Locate the cell with the specified text and output its [x, y] center coordinate. 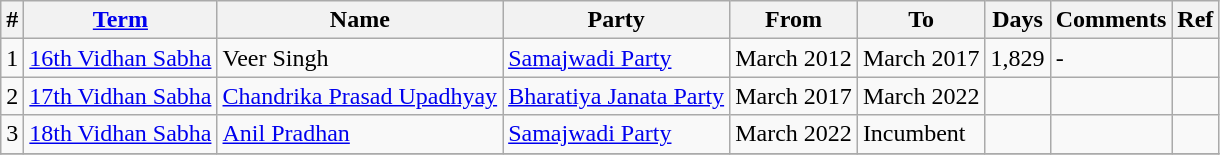
2 [12, 96]
March 2012 [794, 58]
To [921, 20]
Incumbent [921, 134]
Days [1018, 20]
1 [12, 58]
Term [120, 20]
3 [12, 134]
Name [360, 20]
# [12, 20]
- [1111, 58]
Anil Pradhan [360, 134]
18th Vidhan Sabha [120, 134]
16th Vidhan Sabha [120, 58]
Comments [1111, 20]
Bharatiya Janata Party [616, 96]
Party [616, 20]
From [794, 20]
17th Vidhan Sabha [120, 96]
Ref [1196, 20]
1,829 [1018, 58]
Chandrika Prasad Upadhyay [360, 96]
Veer Singh [360, 58]
